Identify which cell holds the provided text, then report its [x, y] central coordinate. 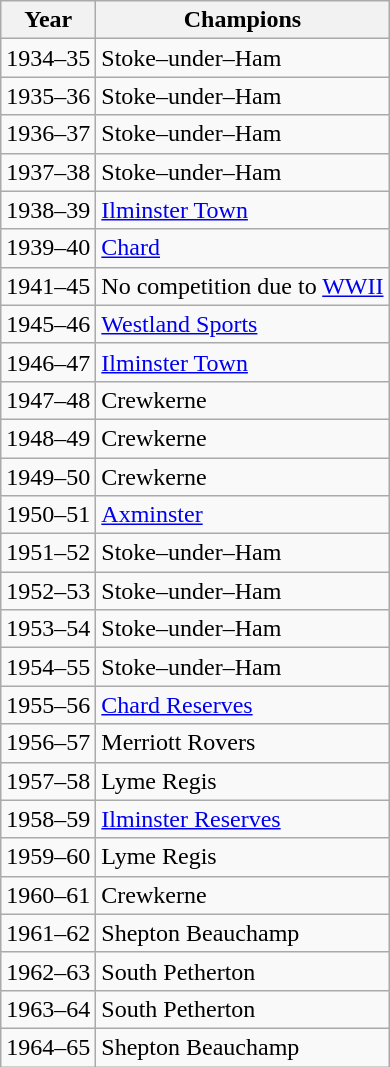
1952–53 [48, 591]
Chard [242, 248]
1962–63 [48, 971]
1935–36 [48, 96]
Champions [242, 20]
1958–59 [48, 819]
1950–51 [48, 515]
1951–52 [48, 553]
1945–46 [48, 324]
1957–58 [48, 781]
1961–62 [48, 933]
1960–61 [48, 895]
1949–50 [48, 477]
1964–65 [48, 1047]
1936–37 [48, 134]
1955–56 [48, 705]
1954–55 [48, 667]
1939–40 [48, 248]
1959–60 [48, 857]
1963–64 [48, 1009]
1947–48 [48, 400]
1956–57 [48, 743]
No competition due to WWII [242, 286]
Year [48, 20]
1941–45 [48, 286]
Axminster [242, 515]
1934–35 [48, 58]
1937–38 [48, 172]
1953–54 [48, 629]
1938–39 [48, 210]
1948–49 [48, 438]
Westland Sports [242, 324]
Merriott Rovers [242, 743]
1946–47 [48, 362]
Ilminster Reserves [242, 819]
Chard Reserves [242, 705]
